Detect which cell encompasses the target text, then output its [X, Y] center coordinate. 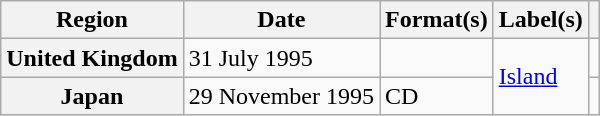
United Kingdom [92, 58]
Format(s) [437, 20]
CD [437, 96]
29 November 1995 [281, 96]
Island [540, 77]
Date [281, 20]
Label(s) [540, 20]
31 July 1995 [281, 58]
Japan [92, 96]
Region [92, 20]
